Output the [X, Y] coordinate of the center of the cell containing the given text.  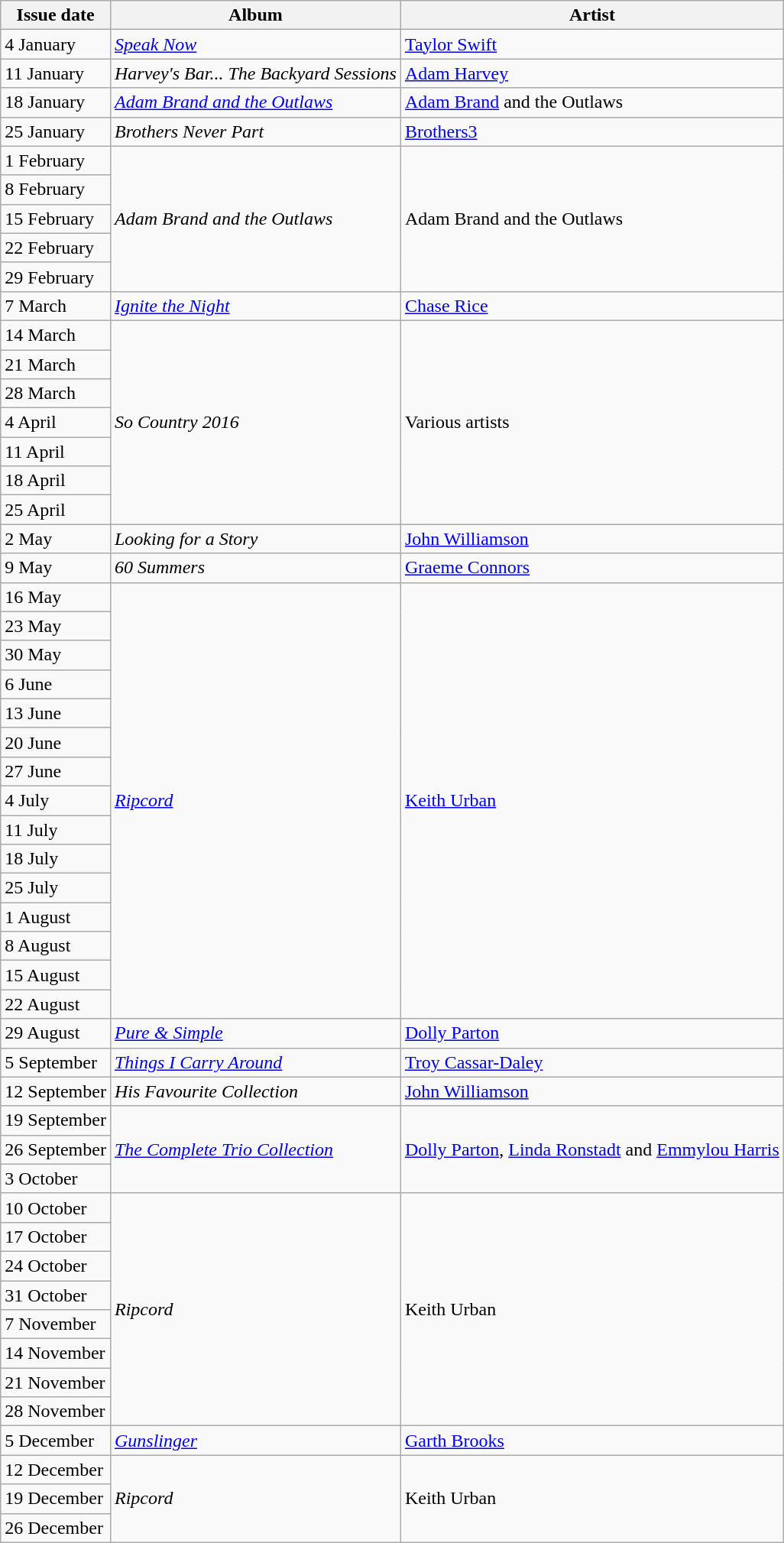
Things I Carry Around [255, 1062]
25 January [56, 131]
25 July [56, 888]
15 February [56, 219]
11 January [56, 73]
Brothers Never Part [255, 131]
4 April [56, 423]
26 December [56, 1528]
15 August [56, 975]
His Favourite Collection [255, 1091]
Gunslinger [255, 1441]
60 Summers [255, 568]
8 August [56, 946]
26 September [56, 1149]
Graeme Connors [591, 568]
Dolly Parton, Linda Ronstadt and Emmylou Harris [591, 1149]
20 June [56, 742]
18 July [56, 859]
Ignite the Night [255, 306]
7 November [56, 1324]
11 July [56, 829]
31 October [56, 1295]
28 March [56, 394]
10 October [56, 1207]
4 January [56, 44]
Various artists [591, 422]
18 January [56, 102]
11 April [56, 452]
17 October [56, 1237]
2 May [56, 539]
Looking for a Story [255, 539]
Garth Brooks [591, 1441]
Brothers3 [591, 131]
29 February [56, 277]
3 October [56, 1178]
19 December [56, 1499]
8 February [56, 190]
Harvey's Bar... The Backyard Sessions [255, 73]
The Complete Trio Collection [255, 1149]
Adam Harvey [591, 73]
Album [255, 15]
So Country 2016 [255, 422]
21 March [56, 365]
5 December [56, 1441]
22 August [56, 1004]
Speak Now [255, 44]
21 November [56, 1383]
6 June [56, 684]
Taylor Swift [591, 44]
23 May [56, 626]
30 May [56, 655]
14 March [56, 335]
27 June [56, 771]
13 June [56, 713]
24 October [56, 1266]
Dolly Parton [591, 1033]
28 November [56, 1412]
7 March [56, 306]
14 November [56, 1353]
Pure & Simple [255, 1033]
1 February [56, 160]
18 April [56, 481]
Issue date [56, 15]
Artist [591, 15]
29 August [56, 1033]
4 July [56, 800]
12 September [56, 1091]
25 April [56, 510]
5 September [56, 1062]
22 February [56, 248]
16 May [56, 597]
12 December [56, 1470]
19 September [56, 1120]
Chase Rice [591, 306]
9 May [56, 568]
Troy Cassar-Daley [591, 1062]
1 August [56, 917]
